Search for the cell housing the specified text and yield its [x, y] center coordinate. 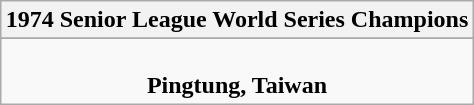
Pingtung, Taiwan [237, 72]
1974 Senior League World Series Champions [237, 20]
